Output the [X, Y] coordinate of the center of the cell containing the given text.  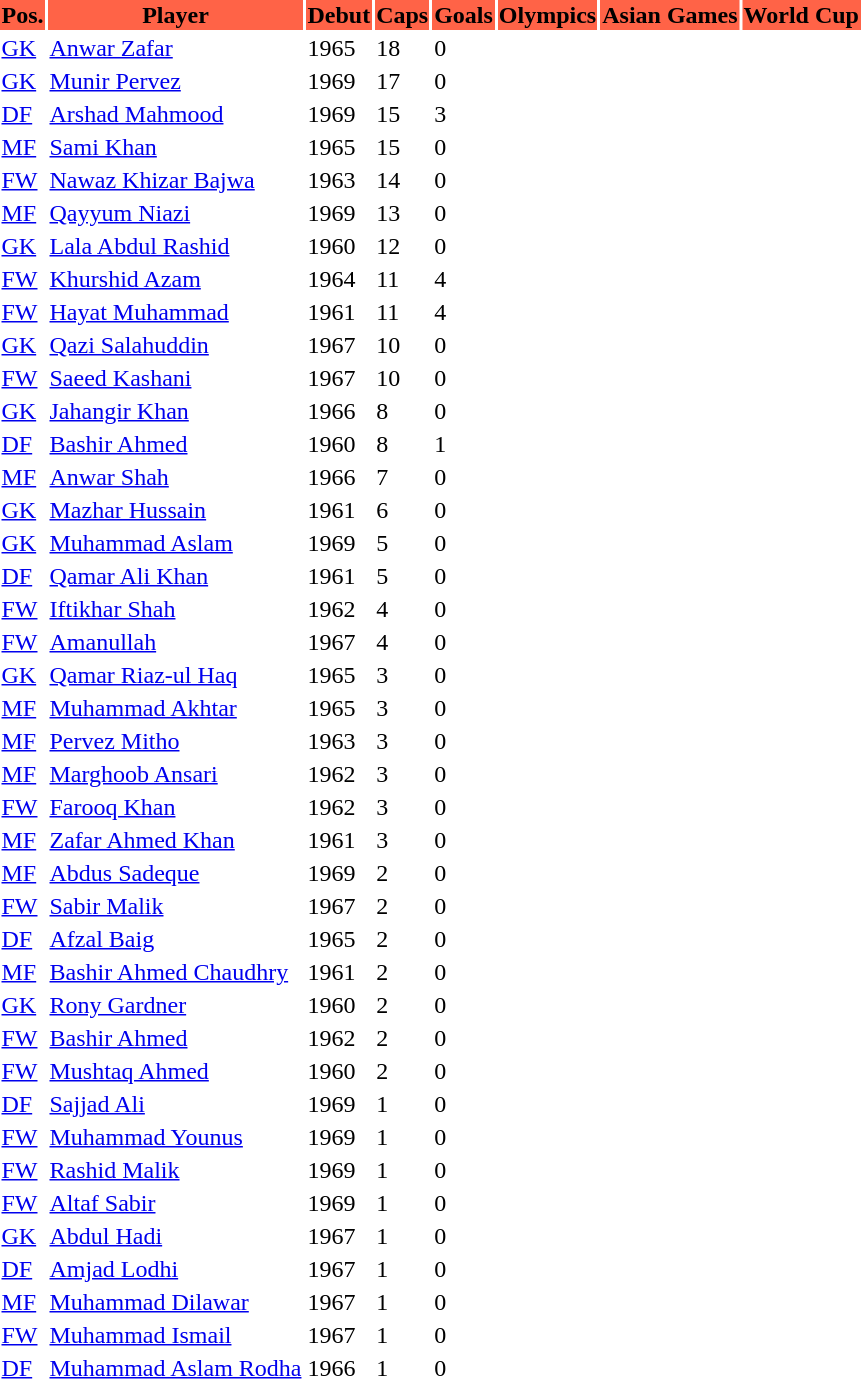
Jahangir Khan [176, 411]
Zafar Ahmed Khan [176, 840]
Lala Abdul Rashid [176, 246]
Afzal Baig [176, 939]
Bashir Ahmed Chaudhry [176, 972]
Iftikhar Shah [176, 609]
Olympics [547, 15]
Amanullah [176, 642]
Nawaz Khizar Bajwa [176, 180]
Abdus Sadeque [176, 873]
13 [402, 213]
Marghoob Ansari [176, 774]
Debut [339, 15]
14 [402, 180]
Anwar Shah [176, 477]
17 [402, 81]
Muhammad Younus [176, 1137]
Altaf Sabir [176, 1203]
Muhammad Dilawar [176, 1302]
Qayyum Niazi [176, 213]
World Cup [801, 15]
Player [176, 15]
7 [402, 477]
Asian Games [670, 15]
Qazi Salahuddin [176, 345]
Muhammad Akhtar [176, 708]
Pos. [22, 15]
Khurshid Azam [176, 279]
Anwar Zafar [176, 48]
Abdul Hadi [176, 1236]
Arshad Mahmood [176, 114]
Amjad Lodhi [176, 1269]
Munir Pervez [176, 81]
Qamar Ali Khan [176, 576]
Sami Khan [176, 147]
Rashid Malik [176, 1170]
Caps [402, 15]
6 [402, 510]
Farooq Khan [176, 807]
Muhammad Ismail [176, 1335]
Saeed Kashani [176, 378]
Rony Gardner [176, 1005]
Mushtaq Ahmed [176, 1071]
Sabir Malik [176, 906]
Pervez Mitho [176, 741]
Sajjad Ali [176, 1104]
Qamar Riaz-ul Haq [176, 675]
Goals [464, 15]
Hayat Muhammad [176, 312]
Muhammad Aslam [176, 543]
12 [402, 246]
1964 [339, 279]
18 [402, 48]
Mazhar Hussain [176, 510]
